Pinpoint the cell where the given text exists, returning its (X, Y) midpoint coordinate. 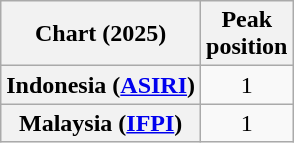
Indonesia (ASIRI) (101, 85)
Peakposition (247, 34)
Chart (2025) (101, 34)
Malaysia (IFPI) (101, 123)
